Detect which cell encompasses the target text, then output its (x, y) center coordinate. 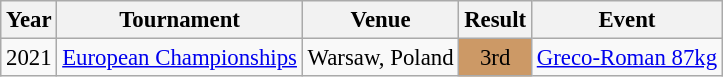
2021 (29, 58)
Result (496, 20)
Event (626, 20)
Venue (380, 20)
Tournament (180, 20)
Warsaw, Poland (380, 58)
Greco-Roman 87kg (626, 58)
3rd (496, 58)
European Championships (180, 58)
Year (29, 20)
